Extract the [x, y] coordinate from the center of the cell holding the provided text.  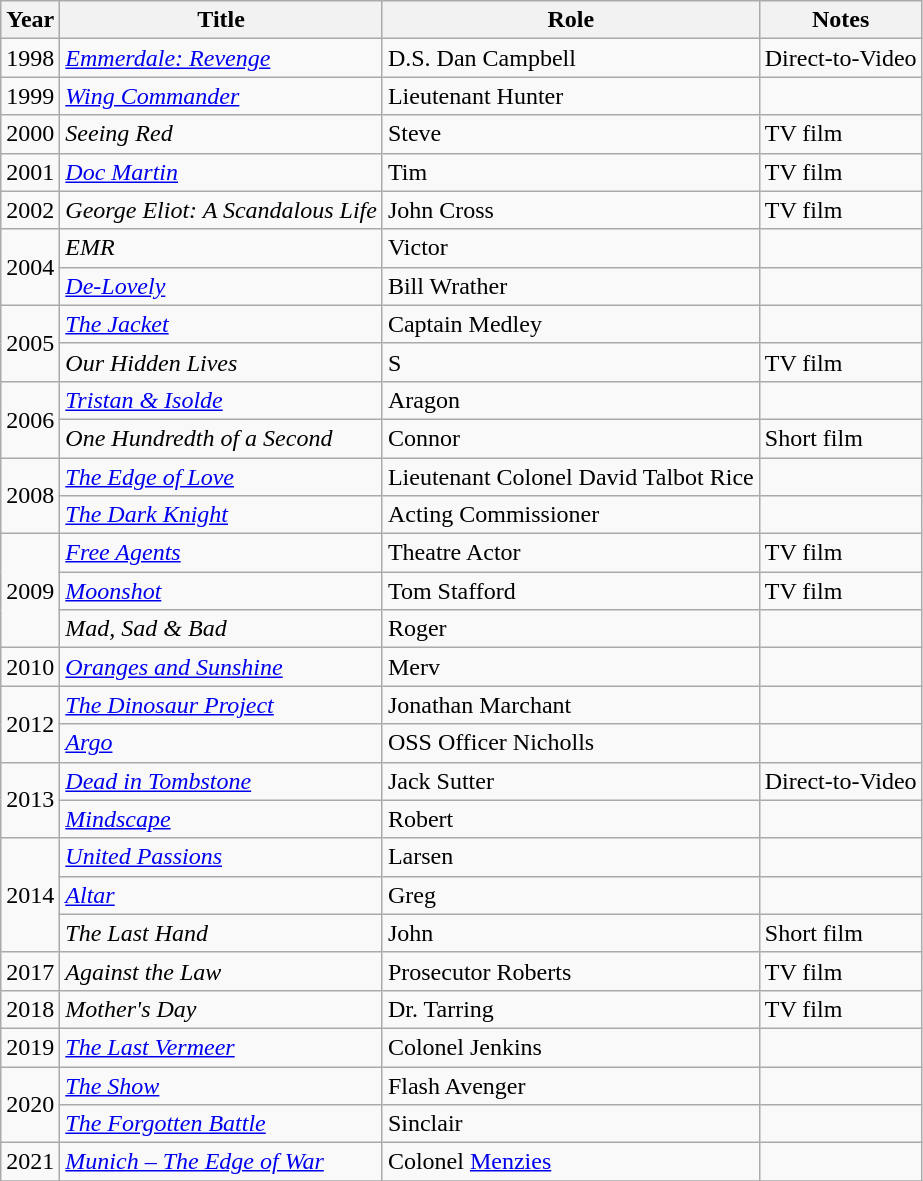
John Cross [570, 210]
2000 [30, 134]
Sinclair [570, 1124]
Bill Wrather [570, 286]
Seeing Red [222, 134]
Roger [570, 629]
The Last Hand [222, 933]
The Last Vermeer [222, 1047]
Aragon [570, 400]
Colonel Menzies [570, 1162]
2006 [30, 419]
Tim [570, 172]
John [570, 933]
Mother's Day [222, 1009]
Tom Stafford [570, 591]
Emmerdale: Revenge [222, 58]
Steve [570, 134]
S [570, 362]
OSS Officer Nicholls [570, 743]
Oranges and Sunshine [222, 667]
The Show [222, 1085]
2009 [30, 591]
Mad, Sad & Bad [222, 629]
Larsen [570, 857]
2001 [30, 172]
Mindscape [222, 819]
Munich – The Edge of War [222, 1162]
1999 [30, 96]
Title [222, 20]
One Hundredth of a Second [222, 438]
Against the Law [222, 971]
Altar [222, 895]
Acting Commissioner [570, 515]
Role [570, 20]
Our Hidden Lives [222, 362]
Lieutenant Colonel David Talbot Rice [570, 477]
2012 [30, 724]
Jonathan Marchant [570, 705]
Prosecutor Roberts [570, 971]
Dead in Tombstone [222, 781]
2018 [30, 1009]
D.S. Dan Campbell [570, 58]
Greg [570, 895]
United Passions [222, 857]
2014 [30, 895]
2002 [30, 210]
The Dinosaur Project [222, 705]
Flash Avenger [570, 1085]
Robert [570, 819]
Year [30, 20]
The Forgotten Battle [222, 1124]
1998 [30, 58]
George Eliot: A Scandalous Life [222, 210]
Tristan & Isolde [222, 400]
Captain Medley [570, 324]
EMR [222, 248]
De-Lovely [222, 286]
The Dark Knight [222, 515]
Jack Sutter [570, 781]
2010 [30, 667]
Notes [840, 20]
Lieutenant Hunter [570, 96]
2004 [30, 267]
Theatre Actor [570, 553]
Doc Martin [222, 172]
2008 [30, 496]
2020 [30, 1104]
Connor [570, 438]
The Edge of Love [222, 477]
2017 [30, 971]
Merv [570, 667]
2005 [30, 343]
Wing Commander [222, 96]
Victor [570, 248]
The Jacket [222, 324]
2021 [30, 1162]
Dr. Tarring [570, 1009]
2013 [30, 800]
Colonel Jenkins [570, 1047]
2019 [30, 1047]
Argo [222, 743]
Free Agents [222, 553]
Moonshot [222, 591]
